Search for the cell housing the specified text and yield its [X, Y] center coordinate. 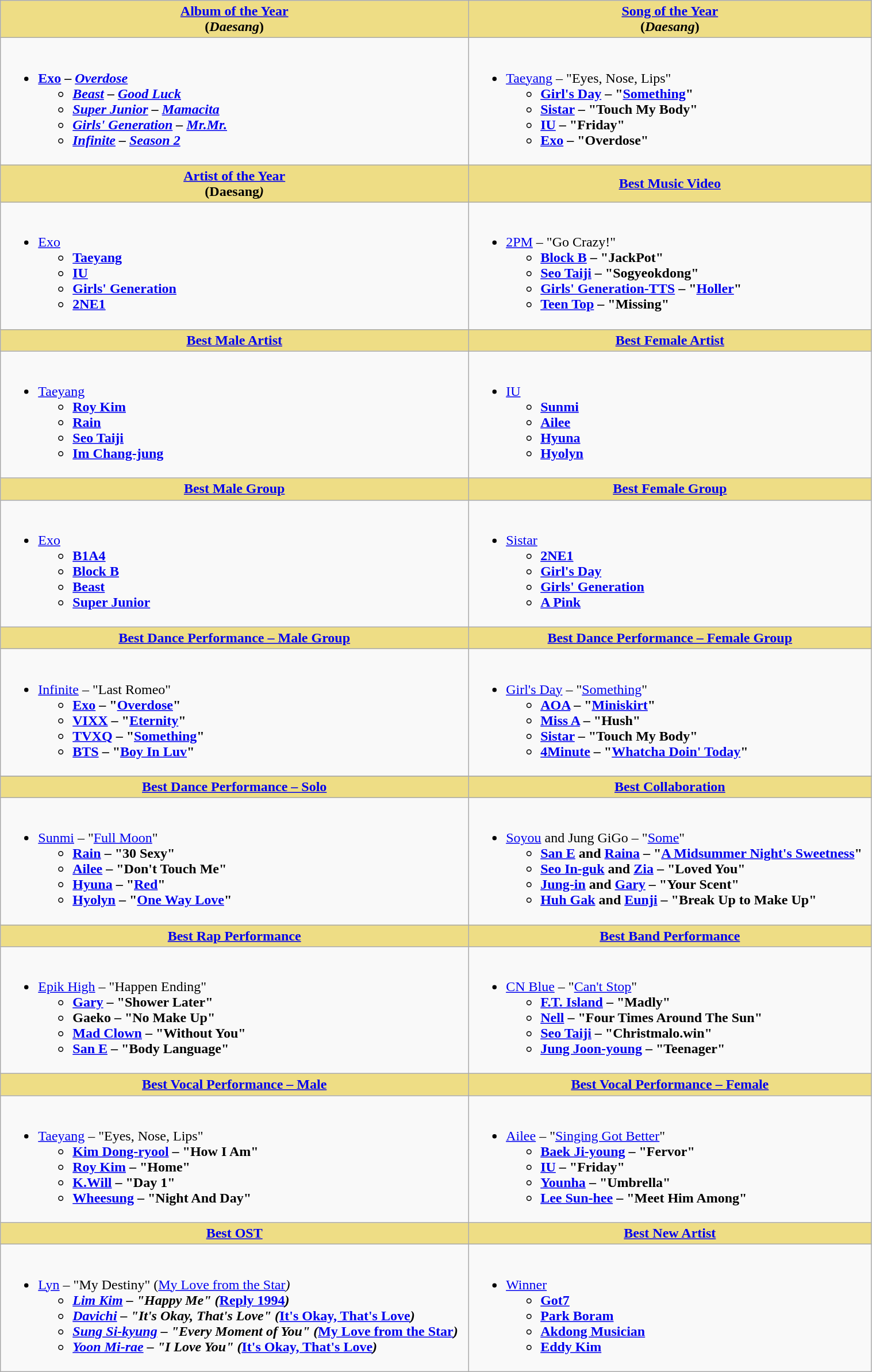
ExoB1A4Block BBeastSuper Junior [235, 563]
Album of the Year(Daesang) [235, 20]
Best Dance Performance – Male Group [235, 638]
Best Band Performance [670, 936]
Sunmi – "Full Moon"Rain – "30 Sexy"Ailee – "Don't Touch Me"Hyuna – "Red"Hyolyn – "One Way Love" [235, 861]
Exo – OverdoseBeast – Good LuckSuper Junior – MamacitaGirls' Generation – Mr.Mr.Infinite – Season 2 [235, 101]
Song of the Year(Daesang) [670, 20]
Ailee – "Singing Got Better"Baek Ji-young – "Fervor"IU – "Friday"Younha – "Umbrella"Lee Sun-hee – "Meet Him Among" [670, 1159]
Taeyang – "Eyes, Nose, Lips"Girl's Day – "Something"Sistar – "Touch My Body"IU – "Friday"Exo – "Overdose" [670, 101]
Taeyang – "Eyes, Nose, Lips"Kim Dong-ryool – "How I Am"Roy Kim – "Home"K.Will – "Day 1"Wheesung – "Night And Day" [235, 1159]
Best Male Artist [235, 340]
2PM – "Go Crazy!"Block B – "JackPot"Seo Taiji – "Sogyeokdong"Girls' Generation-TTS – "Holler"Teen Top – "Missing" [670, 265]
TaeyangRoy KimRainSeo TaijiIm Chang-jung [235, 415]
WinnerGot7Park BoramAkdong MusicianEddy Kim [670, 1308]
Best Rap Performance [235, 936]
Best New Artist [670, 1234]
Artist of the Year(Daesang) [235, 184]
IUSunmiAileeHyunaHyolyn [670, 415]
Best Female Group [670, 489]
Best Dance Performance – Solo [235, 787]
Best Vocal Performance – Female [670, 1085]
Infinite – "Last Romeo"Exo – "Overdose"VIXX – "Eternity"TVXQ – "Something"BTS – "Boy In Luv" [235, 712]
Sistar2NE1Girl's DayGirls' GenerationA Pink [670, 563]
Best Music Video [670, 184]
Best Vocal Performance – Male [235, 1085]
Best OST [235, 1234]
ExoTaeyangIUGirls' Generation2NE1 [235, 265]
Best Collaboration [670, 787]
CN Blue – "Can't Stop"F.T. Island – "Madly"Nell – "Four Times Around The Sun"Seo Taiji – "Christmalo.win"Jung Joon-young – "Teenager" [670, 1010]
Epik High – "Happen Ending"Gary – "Shower Later"Gaeko – "No Make Up"Mad Clown – "Without You"San E – "Body Language" [235, 1010]
Best Female Artist [670, 340]
Girl's Day – "Something"AOA – "Miniskirt"Miss A – "Hush"Sistar – "Touch My Body"4Minute – "Whatcha Doin' Today" [670, 712]
Best Male Group [235, 489]
Best Dance Performance – Female Group [670, 638]
